Scan for the cell matching the given text and deliver its [X, Y] coordinate at center. 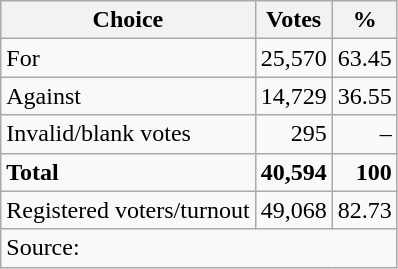
49,068 [294, 210]
40,594 [294, 172]
For [128, 58]
Votes [294, 20]
Against [128, 96]
82.73 [364, 210]
63.45 [364, 58]
14,729 [294, 96]
Registered voters/turnout [128, 210]
295 [294, 134]
% [364, 20]
Source: [199, 248]
Choice [128, 20]
– [364, 134]
Total [128, 172]
Invalid/blank votes [128, 134]
25,570 [294, 58]
100 [364, 172]
36.55 [364, 96]
